Locate the cell with the specified text and output its [X, Y] center coordinate. 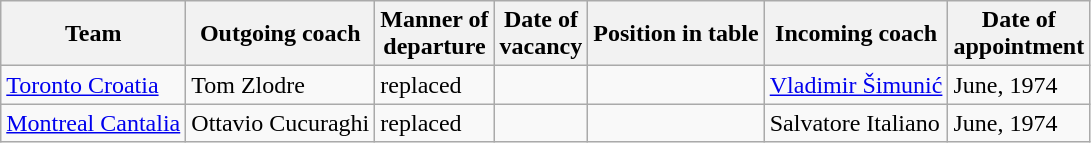
Montreal Cantalia [94, 123]
Date of appointment [1019, 34]
Manner of departure [434, 34]
Toronto Croatia [94, 85]
Outgoing coach [280, 34]
Date of vacancy [541, 34]
Salvatore Italiano [856, 123]
Incoming coach [856, 34]
Team [94, 34]
Vladimir Šimunić [856, 85]
Tom Zlodre [280, 85]
Ottavio Cucuraghi [280, 123]
Position in table [676, 34]
